Provide the [X, Y] coordinate of the cell's center where the given text is located.  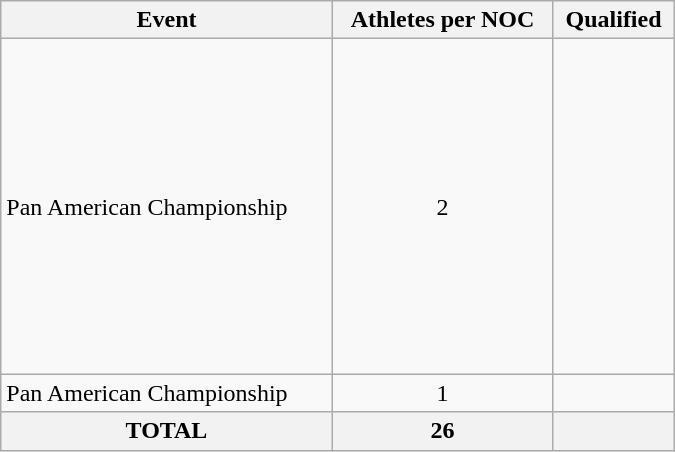
2 [442, 206]
TOTAL [166, 431]
Event [166, 20]
26 [442, 431]
1 [442, 393]
Athletes per NOC [442, 20]
Qualified [614, 20]
